Find where the given text appears and provide that cell's center as [x, y] coordinate. 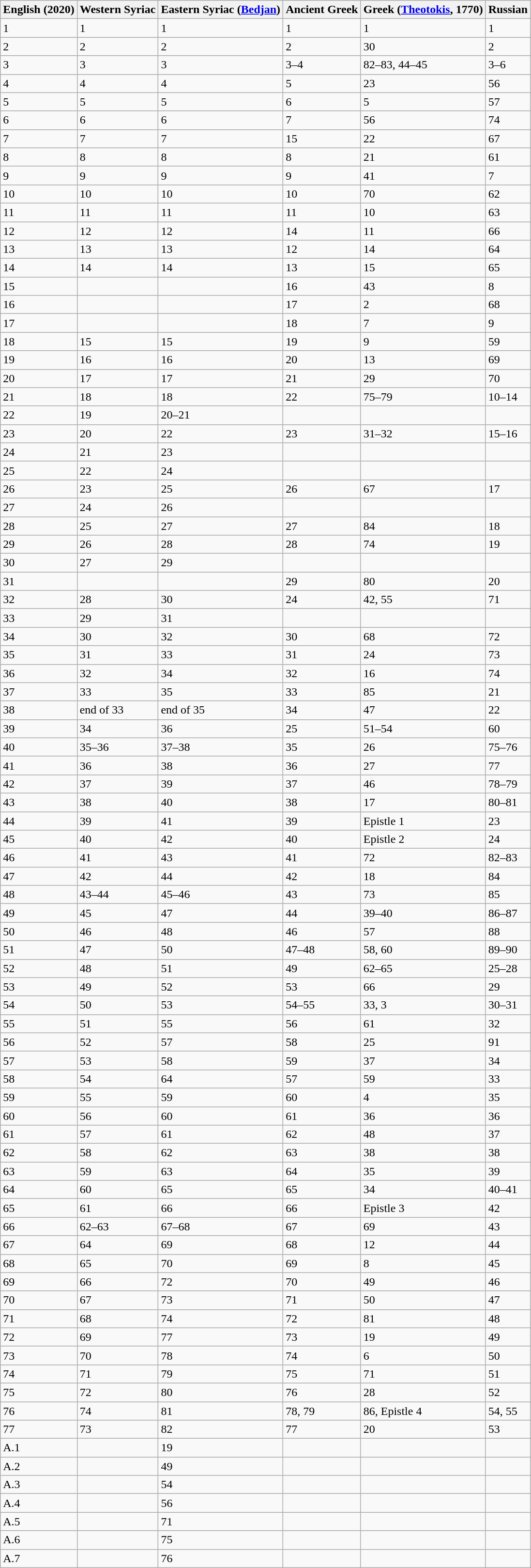
end of 35 [221, 710]
86, Epistle 4 [423, 1411]
82–83, 44–45 [423, 65]
78–79 [508, 784]
40–41 [508, 1190]
62–63 [118, 1226]
33, 3 [423, 1005]
3–6 [508, 65]
54–55 [322, 1005]
67–68 [221, 1226]
79 [221, 1374]
78, 79 [322, 1411]
Ancient Greek [322, 10]
A.2 [39, 1466]
91 [508, 1042]
35–36 [118, 747]
15–16 [508, 434]
82–83 [508, 858]
A.6 [39, 1540]
89–90 [508, 950]
51–54 [423, 729]
58, 60 [423, 950]
75–76 [508, 747]
Epistle 1 [423, 821]
31–32 [423, 434]
3–4 [322, 65]
86–87 [508, 913]
80–81 [508, 802]
A.3 [39, 1485]
A.7 [39, 1558]
A.4 [39, 1503]
82 [221, 1429]
10–14 [508, 397]
Eastern Syriac (Bedjan) [221, 10]
47–48 [322, 950]
Western Syriac [118, 10]
88 [508, 931]
39–40 [423, 913]
54, 55 [508, 1411]
30–31 [508, 1005]
Epistle 2 [423, 839]
Epistle 3 [423, 1208]
English (2020) [39, 10]
42, 55 [423, 600]
25–28 [508, 968]
A.5 [39, 1521]
20–21 [221, 415]
43–44 [118, 895]
75–79 [423, 397]
78 [221, 1355]
end of 33 [118, 710]
Greek (Theotokis, 1770) [423, 10]
Russian [508, 10]
A.1 [39, 1448]
45–46 [221, 895]
37–38 [221, 747]
62–65 [423, 968]
